Determine the [X, Y] coordinate at the center of the cell enclosing the given text.  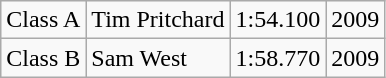
Sam West [158, 58]
1:54.100 [278, 20]
Class A [44, 20]
Tim Pritchard [158, 20]
Class B [44, 58]
1:58.770 [278, 58]
